Scan for the cell matching the given text and deliver its [x, y] coordinate at center. 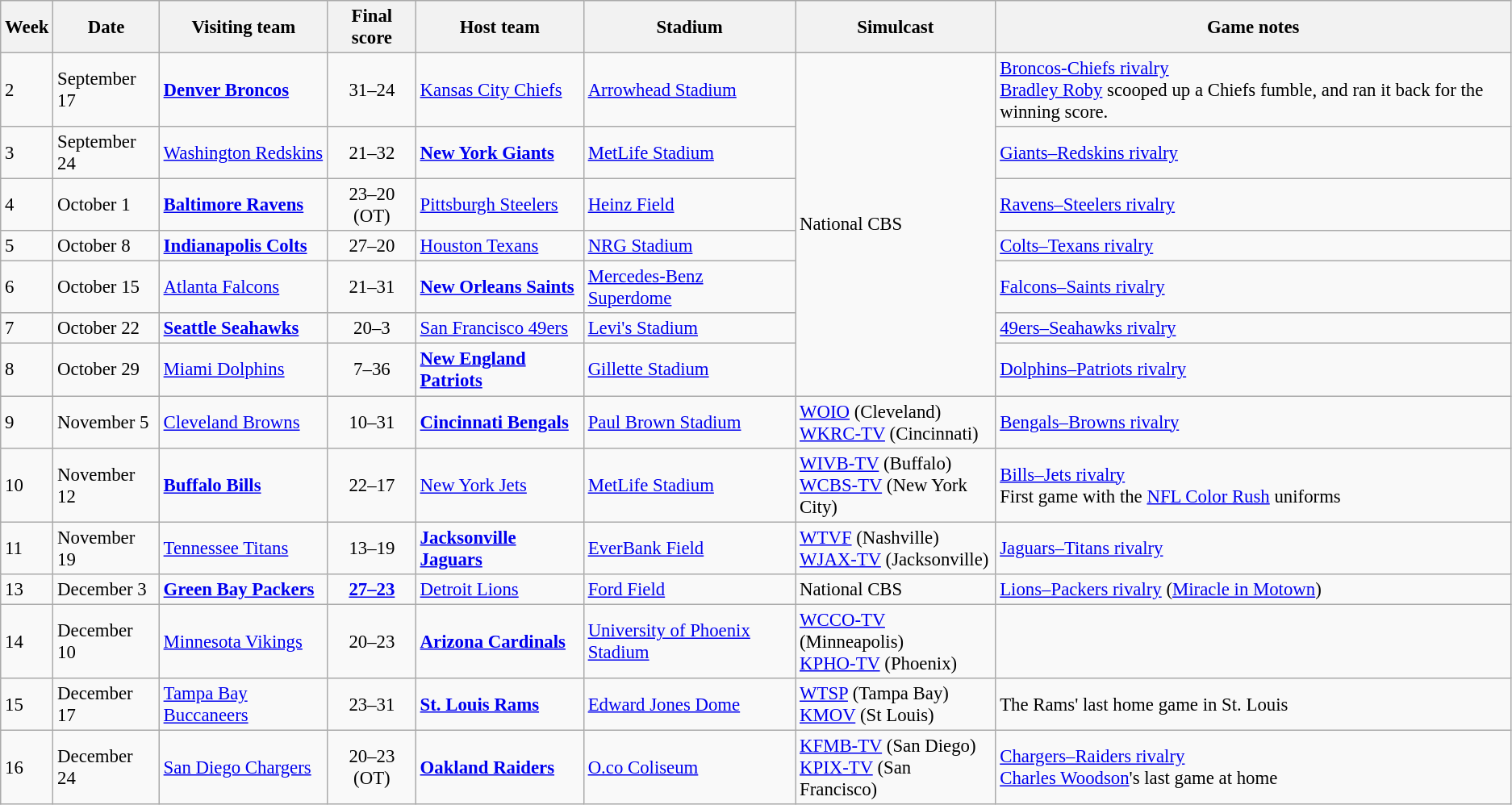
Baltimore Ravens [244, 205]
Week [27, 27]
Buffalo Bills [244, 485]
Green Bay Packers [244, 589]
22–17 [371, 485]
Cincinnati Bengals [499, 423]
9 [27, 423]
Minnesota Vikings [244, 641]
7 [27, 328]
November 12 [107, 485]
September 24 [107, 153]
WIVB-TV (Buffalo)WCBS-TV (New York City) [896, 485]
University of Phoenix Stadium [689, 641]
27–20 [371, 246]
10 [27, 485]
Final score [371, 27]
October 29 [107, 369]
EverBank Field [689, 548]
Visiting team [244, 27]
October 15 [107, 287]
Atlanta Falcons [244, 287]
11 [27, 548]
November 19 [107, 548]
New Orleans Saints [499, 287]
Detroit Lions [499, 589]
Edward Jones Dome [689, 705]
4 [27, 205]
Miami Dolphins [244, 369]
Tennessee Titans [244, 548]
21–32 [371, 153]
5 [27, 246]
December 17 [107, 705]
13–19 [371, 548]
December 10 [107, 641]
September 17 [107, 90]
Levi's Stadium [689, 328]
Mercedes-Benz Superdome [689, 287]
Host team [499, 27]
Bengals–Browns rivalry [1254, 423]
3 [27, 153]
20–23 [371, 641]
New England Patriots [499, 369]
St. Louis Rams [499, 705]
WOIO (Cleveland)WKRC-TV (Cincinnati) [896, 423]
WCCO-TV (Minneapolis)KPHO-TV (Phoenix) [896, 641]
Washington Redskins [244, 153]
Houston Texans [499, 246]
O.co Coliseum [689, 767]
San Francisco 49ers [499, 328]
23–31 [371, 705]
23–20 (OT) [371, 205]
31–24 [371, 90]
Gillette Stadium [689, 369]
Simulcast [896, 27]
Lions–Packers rivalry (Miracle in Motown) [1254, 589]
Oakland Raiders [499, 767]
Arrowhead Stadium [689, 90]
Date [107, 27]
December 24 [107, 767]
13 [27, 589]
14 [27, 641]
Tampa Bay Buccaneers [244, 705]
November 5 [107, 423]
Chargers–Raiders rivalryCharles Woodson's last game at home [1254, 767]
Seattle Seahawks [244, 328]
Bills–Jets rivalryFirst game with the NFL Color Rush uniforms [1254, 485]
Game notes [1254, 27]
16 [27, 767]
7–36 [371, 369]
Cleveland Browns [244, 423]
Ford Field [689, 589]
WTVF (Nashville)WJAX-TV (Jacksonville) [896, 548]
Ravens–Steelers rivalry [1254, 205]
27–23 [371, 589]
The Rams' last home game in St. Louis [1254, 705]
49ers–Seahawks rivalry [1254, 328]
Jaguars–Titans rivalry [1254, 548]
NRG Stadium [689, 246]
December 3 [107, 589]
Paul Brown Stadium [689, 423]
New York Jets [499, 485]
Heinz Field [689, 205]
WTSP (Tampa Bay)KMOV (St Louis) [896, 705]
2 [27, 90]
Indianapolis Colts [244, 246]
Dolphins–Patriots rivalry [1254, 369]
Arizona Cardinals [499, 641]
8 [27, 369]
10–31 [371, 423]
20–3 [371, 328]
Jacksonville Jaguars [499, 548]
New York Giants [499, 153]
6 [27, 287]
Falcons–Saints rivalry [1254, 287]
Stadium [689, 27]
October 1 [107, 205]
20–23 (OT) [371, 767]
October 22 [107, 328]
Colts–Texans rivalry [1254, 246]
KFMB-TV (San Diego)KPIX-TV (San Francisco) [896, 767]
San Diego Chargers [244, 767]
Giants–Redskins rivalry [1254, 153]
Pittsburgh Steelers [499, 205]
October 8 [107, 246]
15 [27, 705]
Kansas City Chiefs [499, 90]
Broncos-Chiefs rivalryBradley Roby scooped up a Chiefs fumble, and ran it back for the winning score. [1254, 90]
21–31 [371, 287]
Denver Broncos [244, 90]
